Locate the cell with the specified text and output its (X, Y) center coordinate. 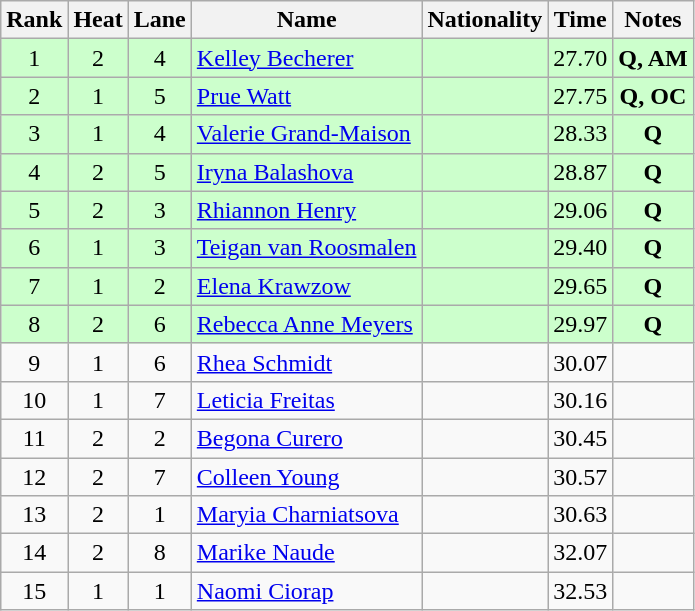
27.75 (580, 96)
Heat (98, 20)
Nationality (485, 20)
Elena Krawzow (306, 286)
Rhiannon Henry (306, 210)
Valerie Grand-Maison (306, 134)
11 (34, 438)
10 (34, 400)
29.06 (580, 210)
30.07 (580, 362)
Rank (34, 20)
Colleen Young (306, 477)
Rhea Schmidt (306, 362)
32.53 (580, 591)
Marike Naude (306, 553)
Naomi Ciorap (306, 591)
Iryna Balashova (306, 172)
Kelley Becherer (306, 58)
Lane (160, 20)
Q, OC (653, 96)
29.65 (580, 286)
28.87 (580, 172)
Rebecca Anne Meyers (306, 324)
15 (34, 591)
30.63 (580, 515)
14 (34, 553)
9 (34, 362)
12 (34, 477)
29.40 (580, 248)
27.70 (580, 58)
30.57 (580, 477)
Maryia Charniatsova (306, 515)
Teigan van Roosmalen (306, 248)
Prue Watt (306, 96)
30.16 (580, 400)
Q, AM (653, 58)
29.97 (580, 324)
Name (306, 20)
28.33 (580, 134)
Notes (653, 20)
13 (34, 515)
Leticia Freitas (306, 400)
32.07 (580, 553)
Begona Curero (306, 438)
Time (580, 20)
30.45 (580, 438)
